For the text-containing cell, return its midpoint in (X, Y) coordinate format. 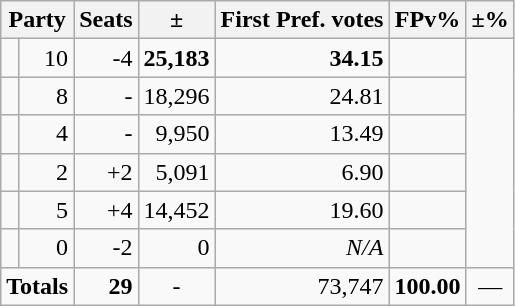
19.60 (302, 210)
Totals (38, 286)
First Pref. votes (302, 20)
73,747 (302, 286)
± (176, 20)
24.81 (302, 96)
8 (46, 96)
+2 (106, 172)
5 (46, 210)
18,296 (176, 96)
FPv% (428, 20)
5,091 (176, 172)
4 (46, 134)
100.00 (428, 286)
-4 (106, 58)
14,452 (176, 210)
Party (38, 20)
±% (490, 20)
9,950 (176, 134)
13.49 (302, 134)
25,183 (176, 58)
34.15 (302, 58)
10 (46, 58)
2 (46, 172)
29 (106, 286)
+4 (106, 210)
— (490, 286)
6.90 (302, 172)
Seats (106, 20)
N/A (302, 248)
-2 (106, 248)
